Detect which cell encompasses the target text, then output its (x, y) center coordinate. 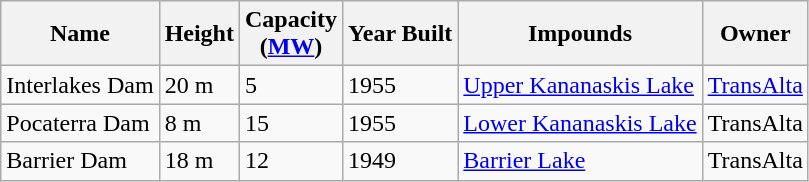
1949 (400, 161)
Pocaterra Dam (80, 123)
Capacity(MW) (290, 34)
8 m (199, 123)
Interlakes Dam (80, 85)
20 m (199, 85)
Name (80, 34)
Impounds (580, 34)
Year Built (400, 34)
18 m (199, 161)
Barrier Lake (580, 161)
Owner (755, 34)
Upper Kananaskis Lake (580, 85)
12 (290, 161)
15 (290, 123)
5 (290, 85)
Height (199, 34)
Lower Kananaskis Lake (580, 123)
Barrier Dam (80, 161)
